Output the (x, y) coordinate of the center of the cell containing the given text.  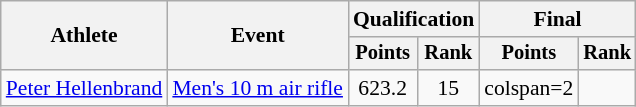
Athlete (84, 36)
Peter Hellenbrand (84, 88)
Qualification (414, 19)
623.2 (382, 88)
Final (558, 19)
colspan=2 (528, 88)
Event (258, 36)
15 (448, 88)
Men's 10 m air rifle (258, 88)
